Return [x, y] of the center of cell containing provided text 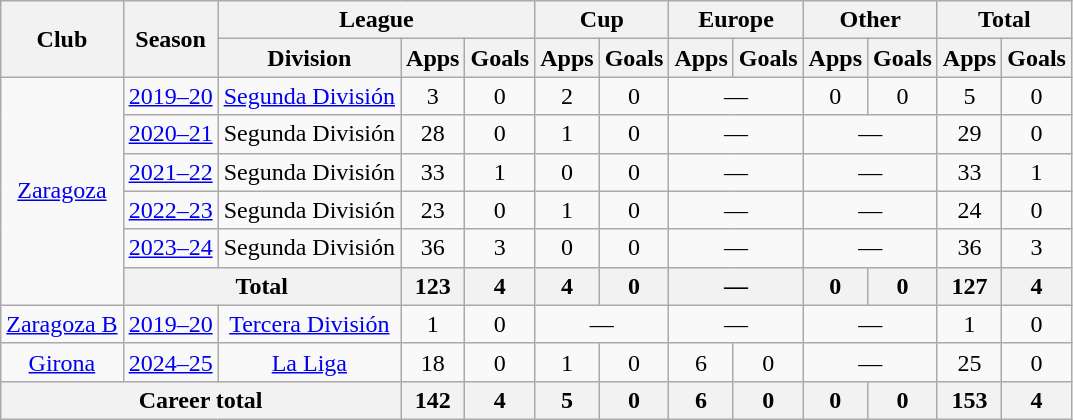
23 [433, 210]
Cup [602, 20]
Career total [201, 400]
142 [433, 400]
Other [870, 20]
Season [170, 39]
Zaragoza B [62, 324]
18 [433, 362]
Girona [62, 362]
2024–25 [170, 362]
123 [433, 286]
2021–22 [170, 172]
127 [969, 286]
153 [969, 400]
25 [969, 362]
28 [433, 134]
Tercera División [309, 324]
La Liga [309, 362]
2022–23 [170, 210]
Division [309, 58]
2023–24 [170, 248]
Club [62, 39]
Europe [736, 20]
League [376, 20]
2 [567, 96]
24 [969, 210]
Zaragoza [62, 191]
2020–21 [170, 134]
29 [969, 134]
